Pinpoint the cell where the given text exists, returning its [X, Y] midpoint coordinate. 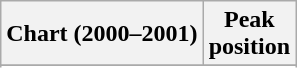
Peakposition [249, 34]
Chart (2000–2001) [102, 34]
